Return (x, y) of the center of cell containing provided text 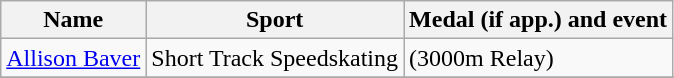
Medal (if app.) and event (538, 20)
Name (74, 20)
Short Track Speedskating (275, 58)
(3000m Relay) (538, 58)
Sport (275, 20)
Allison Baver (74, 58)
